Identify which cell holds the provided text, then report its (X, Y) central coordinate. 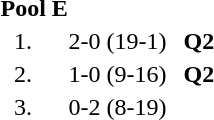
1-0 (9-16) (118, 74)
2-0 (19-1) (118, 41)
